For the text-containing cell, return its midpoint in [X, Y] coordinate format. 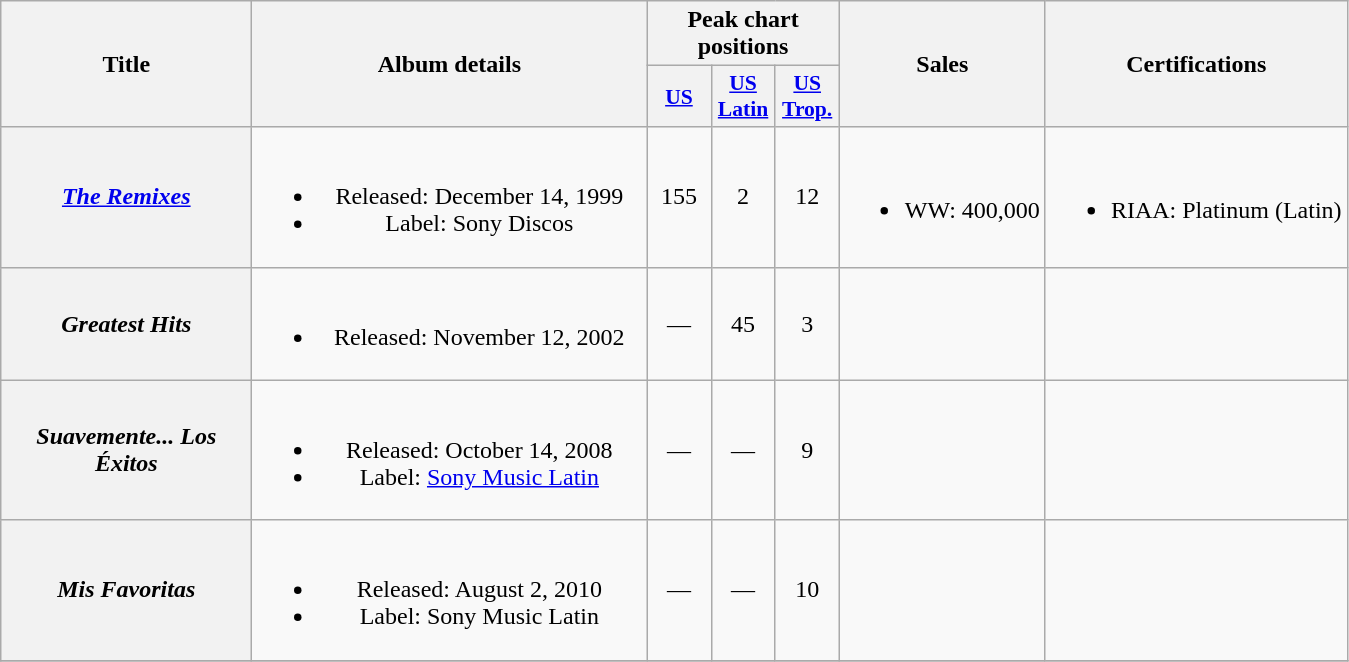
Peak chart positions [743, 34]
Suavemente... Los Éxitos [126, 450]
Greatest Hits [126, 324]
10 [807, 590]
Released: August 2, 2010Label: Sony Music Latin [450, 590]
2 [743, 197]
RIAA: Platinum (Latin) [1196, 197]
Mis Favoritas [126, 590]
Certifications [1196, 64]
The Remixes [126, 197]
US [679, 96]
Title [126, 64]
WW: 400,000 [942, 197]
Released: December 14, 1999Label: Sony Discos [450, 197]
12 [807, 197]
USLatin [743, 96]
Sales [942, 64]
USTrop. [807, 96]
3 [807, 324]
Released: November 12, 2002 [450, 324]
Released: October 14, 2008Label: Sony Music Latin [450, 450]
45 [743, 324]
Album details [450, 64]
9 [807, 450]
155 [679, 197]
